Pinpoint the cell where the given text exists, returning its [X, Y] midpoint coordinate. 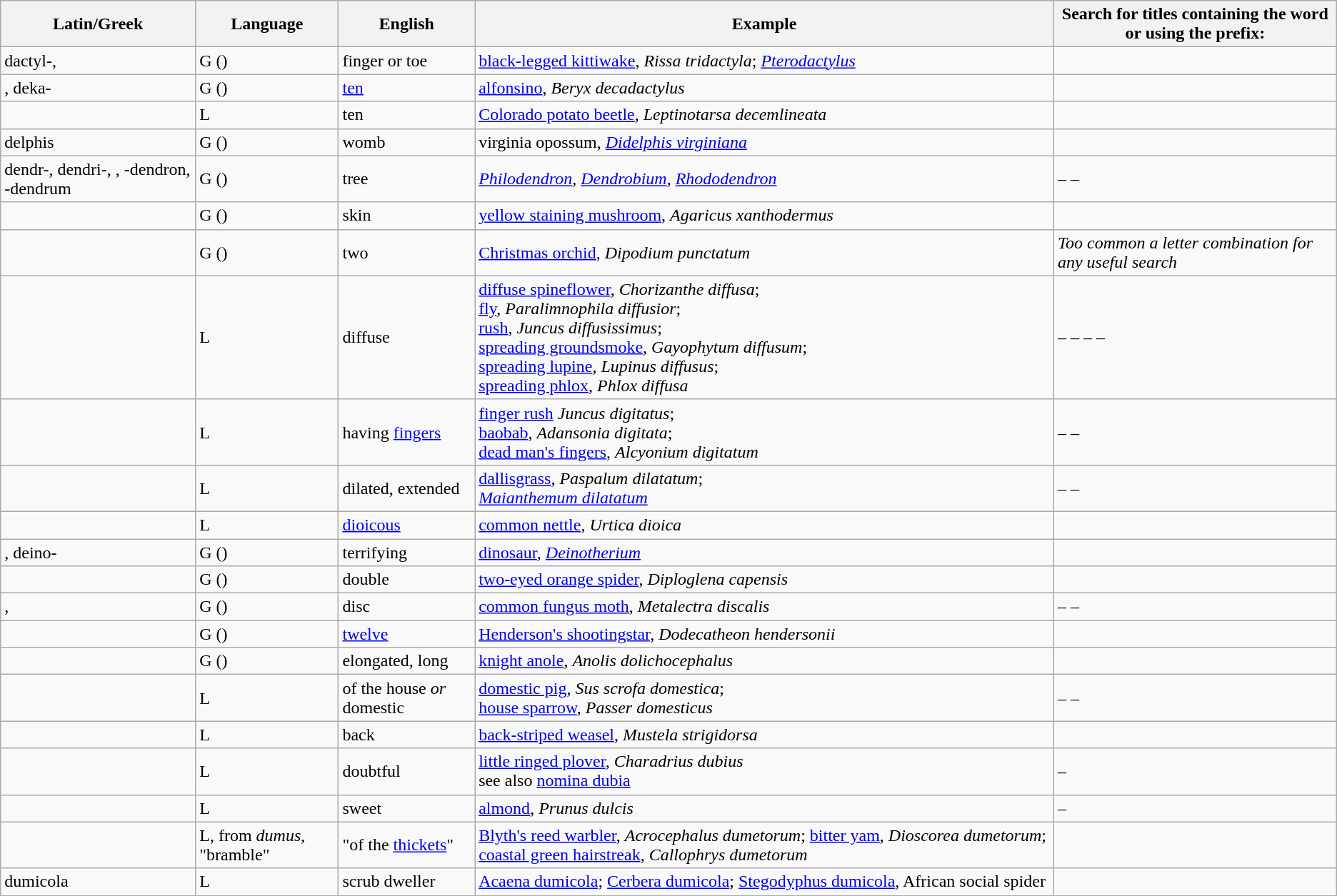
elongated, long [407, 661]
Colorado potato beetle, Leptinotarsa decemlineata [764, 115]
terrifying [407, 552]
Christmas orchid, Dipodium punctatum [764, 253]
, deka- [99, 88]
Search for titles containing the word or using the prefix: [1195, 24]
double [407, 580]
"of the thickets" [407, 845]
dactyl-, [99, 61]
doubtful [407, 771]
dallisgrass, Paspalum dilatatum; Maianthemum dilatatum [764, 488]
– – – – [1195, 337]
back-striped weasel, Mustela strigidorsa [764, 735]
dinosaur, Deinotherium [764, 552]
domestic pig, Sus scrofa domestica;house sparrow, Passer domesticus [764, 698]
alfonsino, Beryx decadactylus [764, 88]
dioicous [407, 525]
Blyth's reed warbler, Acrocephalus dumetorum; bitter yam, Dioscorea dumetorum; coastal green hairstreak, Callophrys dumetorum [764, 845]
dumicola [99, 882]
disc [407, 607]
finger or toe [407, 61]
Philodendron, Dendrobium, Rhododendron [764, 178]
twelve [407, 634]
sweet [407, 808]
virginia opossum, Didelphis virginiana [764, 142]
L, from dumus, "bramble" [267, 845]
delphis [99, 142]
scrub dweller [407, 882]
back [407, 735]
tree [407, 178]
English [407, 24]
dendr-, dendri-, , -dendron, -dendrum [99, 178]
two-eyed orange spider, Diploglena capensis [764, 580]
Too common a letter combination for any useful search [1195, 253]
Language [267, 24]
Henderson's shootingstar, Dodecatheon hendersonii [764, 634]
dilated, extended [407, 488]
two [407, 253]
almond, Prunus dulcis [764, 808]
, [99, 607]
, deino- [99, 552]
of the house or domestic [407, 698]
diffuse [407, 337]
little ringed plover, Charadrius dubiussee also nomina dubia [764, 771]
common fungus moth, Metalectra discalis [764, 607]
Example [764, 24]
common nettle, Urtica dioica [764, 525]
finger rush Juncus digitatus; baobab, Adansonia digitata; dead man's fingers, Alcyonium digitatum [764, 432]
having fingers [407, 432]
black-legged kittiwake, Rissa tridactyla; Pterodactylus [764, 61]
skin [407, 216]
yellow staining mushroom, Agaricus xanthodermus [764, 216]
Latin/Greek [99, 24]
Acaena dumicola; Cerbera dumicola; Stegodyphus dumicola, African social spider [764, 882]
womb [407, 142]
knight anole, Anolis dolichocephalus [764, 661]
